Output the [x, y] coordinate of the center of the cell containing the given text.  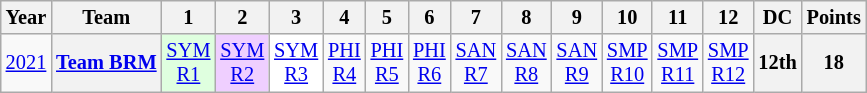
Year [26, 17]
PHIR6 [430, 63]
2 [242, 17]
10 [627, 17]
Team [106, 17]
18 [834, 63]
9 [577, 17]
1 [188, 17]
SMPR11 [677, 63]
SMPR12 [728, 63]
11 [677, 17]
Team BRM [106, 63]
SYMR1 [188, 63]
5 [388, 17]
SANR7 [476, 63]
12 [728, 17]
PHIR4 [344, 63]
8 [526, 17]
SYMR2 [242, 63]
SANR9 [577, 63]
12th [777, 63]
7 [476, 17]
2021 [26, 63]
SANR8 [526, 63]
SYMR3 [296, 63]
4 [344, 17]
3 [296, 17]
PHIR5 [388, 63]
Points [834, 17]
SMPR10 [627, 63]
DC [777, 17]
6 [430, 17]
